Return the [x, y] coordinate for the center point of the cell that contains the specified text.  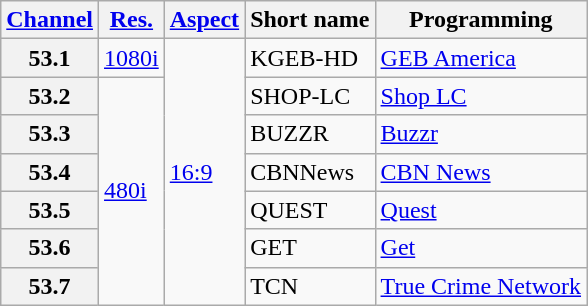
1080i [132, 58]
GET [310, 248]
Short name [310, 20]
CBNNews [310, 172]
TCN [310, 286]
Programming [481, 20]
Get [481, 248]
53.2 [50, 96]
16:9 [204, 172]
SHOP-LC [310, 96]
480i [132, 191]
53.5 [50, 210]
53.7 [50, 286]
53.1 [50, 58]
Shop LC [481, 96]
CBN News [481, 172]
KGEB-HD [310, 58]
Channel [50, 20]
53.4 [50, 172]
True Crime Network [481, 286]
BUZZR [310, 134]
Aspect [204, 20]
Res. [132, 20]
53.6 [50, 248]
QUEST [310, 210]
53.3 [50, 134]
Quest [481, 210]
Buzzr [481, 134]
GEB America [481, 58]
